Detect which cell encompasses the target text, then output its (x, y) center coordinate. 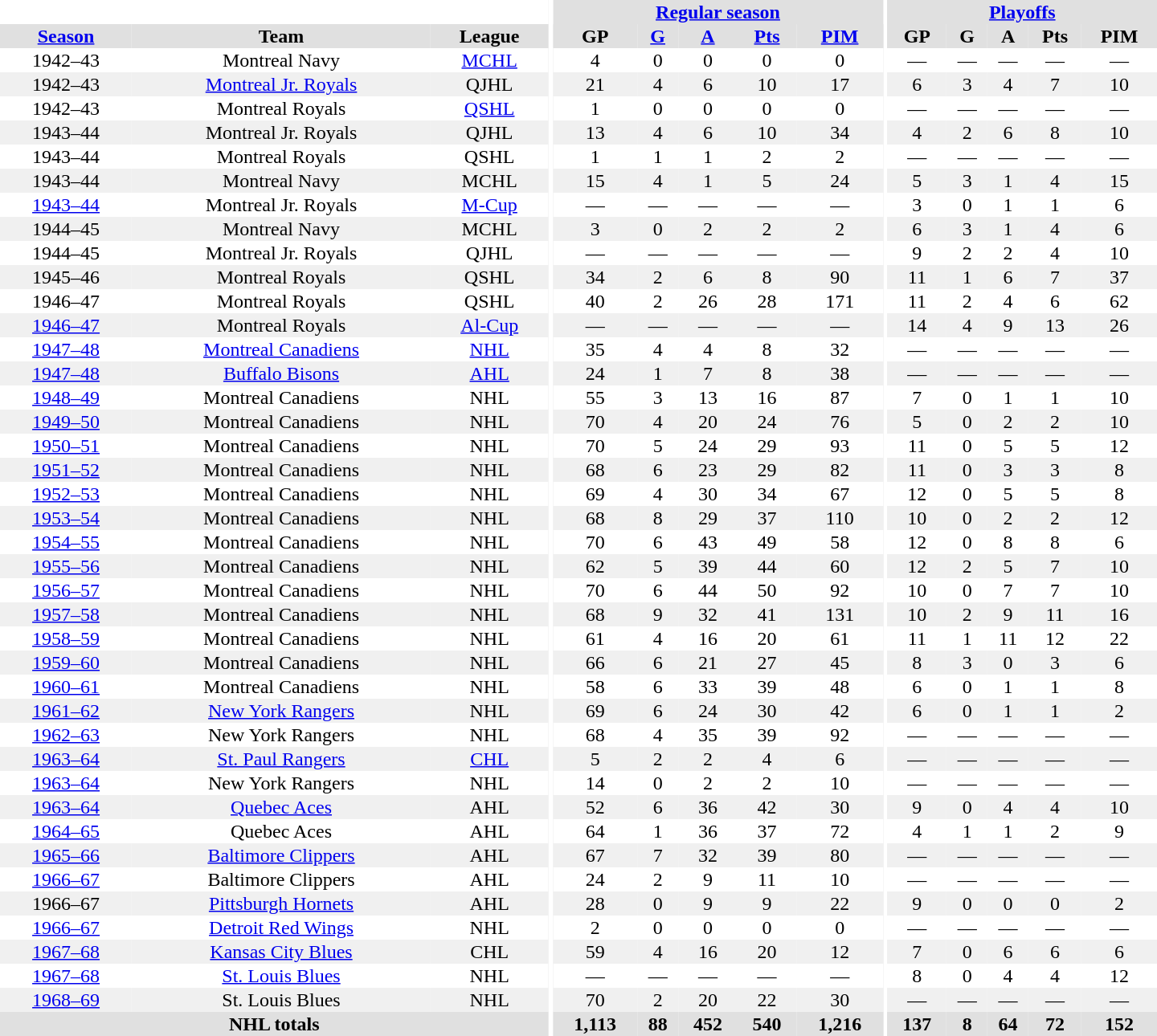
1958–59 (66, 638)
1959–60 (66, 663)
93 (840, 446)
40 (595, 301)
152 (1119, 1024)
60 (840, 566)
1949–50 (66, 422)
76 (840, 422)
1960–61 (66, 687)
171 (840, 301)
Detroit Red Wings (281, 928)
137 (918, 1024)
33 (708, 687)
87 (840, 398)
Playoffs (1022, 12)
540 (767, 1024)
1955–56 (66, 566)
43 (708, 542)
League (490, 36)
1962–63 (66, 735)
38 (840, 373)
80 (840, 855)
48 (840, 687)
27 (767, 663)
23 (708, 470)
110 (840, 518)
1952–53 (66, 494)
St. Paul Rangers (281, 759)
1950–51 (66, 446)
17 (840, 84)
Season (66, 36)
50 (767, 590)
45 (840, 663)
90 (840, 277)
49 (767, 542)
Regular season (718, 12)
1957–58 (66, 614)
Buffalo Bisons (281, 373)
1961–62 (66, 711)
1954–55 (66, 542)
1,216 (840, 1024)
66 (595, 663)
52 (595, 807)
Pittsburgh Hornets (281, 903)
131 (840, 614)
59 (595, 952)
82 (840, 470)
1,113 (595, 1024)
1965–66 (66, 855)
1968–69 (66, 1000)
1964–65 (66, 831)
Kansas City Blues (281, 952)
M-Cup (490, 205)
NHL totals (274, 1024)
41 (767, 614)
452 (708, 1024)
Al-Cup (490, 325)
1945–46 (66, 277)
88 (657, 1024)
55 (595, 398)
1948–49 (66, 398)
1956–57 (66, 590)
1953–54 (66, 518)
1951–52 (66, 470)
Team (281, 36)
